Locate the cell with the specified text and output its [x, y] center coordinate. 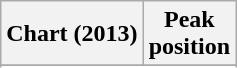
Peakposition [189, 34]
Chart (2013) [72, 34]
